Return [X, Y] of the center of cell containing provided text 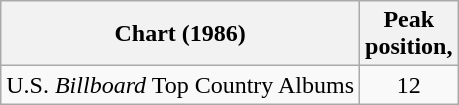
12 [409, 85]
Chart (1986) [180, 34]
Peakposition, [409, 34]
U.S. Billboard Top Country Albums [180, 85]
